Scan for the cell matching the given text and deliver its [X, Y] coordinate at center. 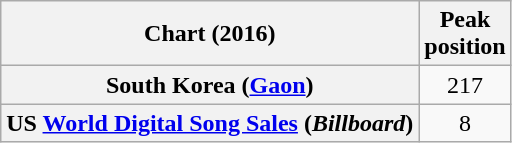
Peakposition [465, 34]
Chart (2016) [210, 34]
South Korea (Gaon) [210, 85]
US World Digital Song Sales (Billboard) [210, 123]
8 [465, 123]
217 [465, 85]
